Provide the [X, Y] coordinate of the cell's center where the given text is located.  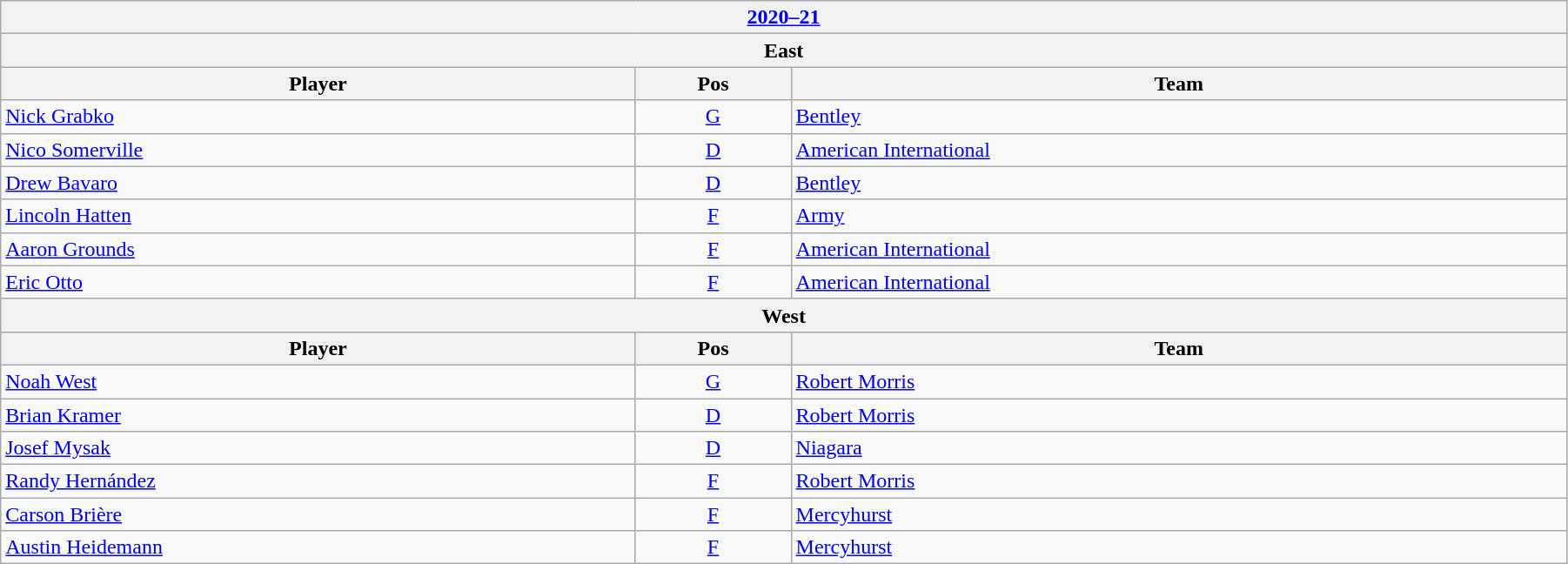
Austin Heidemann [318, 547]
Niagara [1178, 448]
Josef Mysak [318, 448]
Aaron Grounds [318, 249]
Army [1178, 216]
Noah West [318, 381]
Nick Grabko [318, 117]
Nico Somerville [318, 150]
Eric Otto [318, 282]
West [784, 315]
Carson Brière [318, 514]
Randy Hernández [318, 481]
2020–21 [784, 17]
Lincoln Hatten [318, 216]
Brian Kramer [318, 415]
Drew Bavaro [318, 183]
East [784, 50]
